Capture the cell that displays the provided text and extract its [x, y] central coordinate. 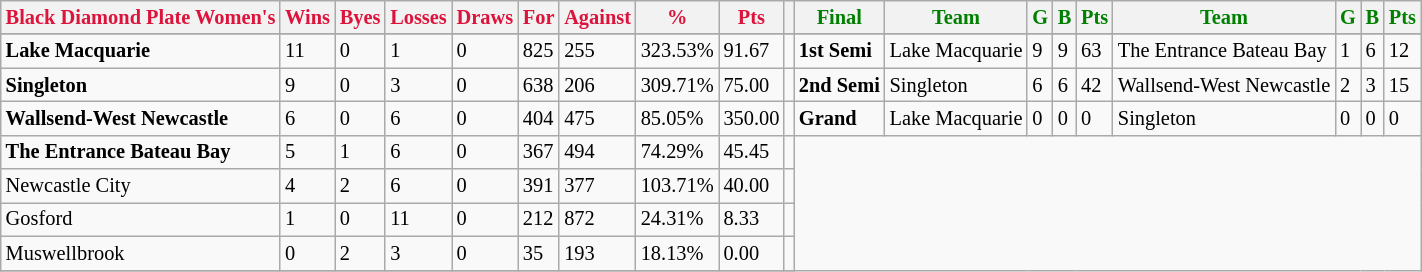
638 [538, 85]
255 [598, 51]
Muswellbrook [140, 253]
74.29% [678, 152]
Draws [485, 17]
4 [308, 186]
212 [538, 219]
309.71% [678, 85]
40.00 [752, 186]
63 [1094, 51]
35 [538, 253]
Byes [360, 17]
323.53% [678, 51]
825 [538, 51]
475 [598, 118]
350.00 [752, 118]
494 [598, 152]
15 [1402, 85]
391 [538, 186]
Final [840, 17]
12 [1402, 51]
24.31% [678, 219]
18.13% [678, 253]
2nd Semi [840, 85]
1st Semi [840, 51]
91.67 [752, 51]
193 [598, 253]
Wins [308, 17]
872 [598, 219]
103.71% [678, 186]
Losses [418, 17]
42 [1094, 85]
For [538, 17]
0.00 [752, 253]
Black Diamond Plate Women's [140, 17]
Gosford [140, 219]
206 [598, 85]
85.05% [678, 118]
Newcastle City [140, 186]
367 [538, 152]
8.33 [752, 219]
5 [308, 152]
75.00 [752, 85]
Grand [840, 118]
% [678, 17]
404 [538, 118]
377 [598, 186]
45.45 [752, 152]
Against [598, 17]
